Locate the cell with the specified text and output its [x, y] center coordinate. 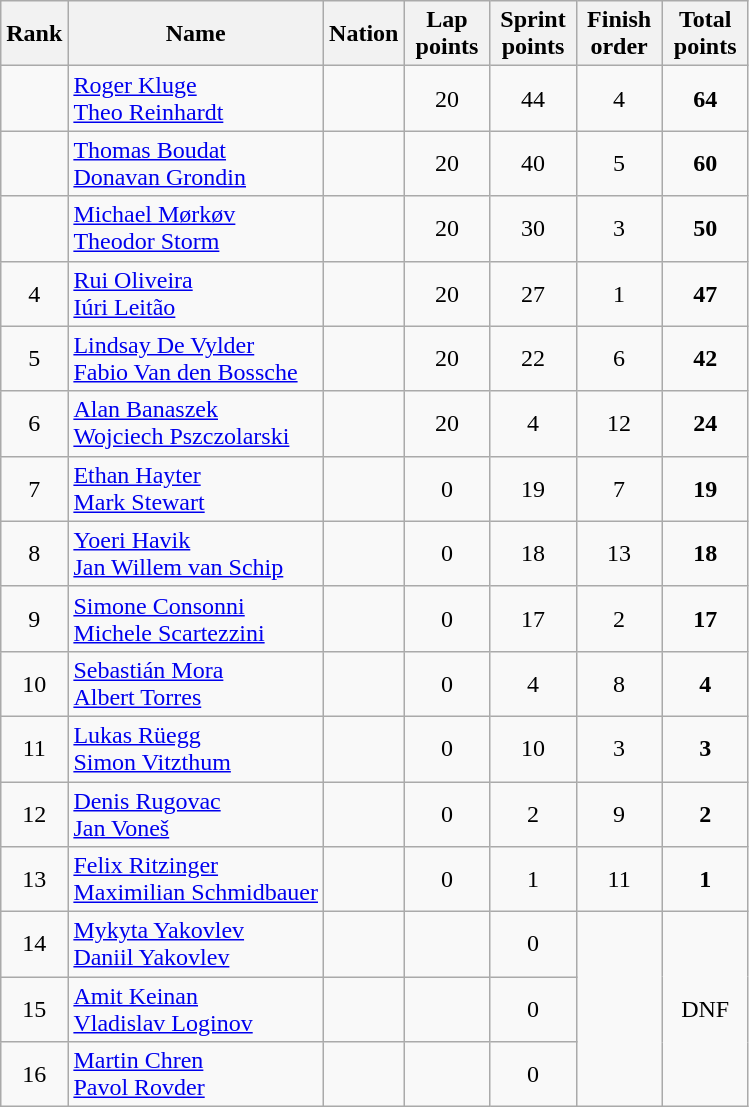
Finish order [619, 34]
42 [705, 358]
Roger KlugeTheo Reinhardt [196, 98]
Name [196, 34]
30 [533, 228]
24 [705, 424]
15 [34, 1010]
Martin ChrenPavol Rovder [196, 1074]
Nation [364, 34]
Rank [34, 34]
Ethan HayterMark Stewart [196, 488]
Total points [705, 34]
Thomas BoudatDonavan Grondin [196, 164]
Lindsay De VylderFabio Van den Bossche [196, 358]
44 [533, 98]
Lukas RüeggSimon Vitzthum [196, 748]
50 [705, 228]
Rui OliveiraIúri Leitão [196, 294]
Felix RitzingerMaximilian Schmidbauer [196, 880]
Amit KeinanVladislav Loginov [196, 1010]
Yoeri HavikJan Willem van Schip [196, 554]
47 [705, 294]
Denis RugovacJan Voneš [196, 814]
16 [34, 1074]
14 [34, 944]
Alan BanaszekWojciech Pszczolarski [196, 424]
Simone ConsonniMichele Scartezzini [196, 618]
40 [533, 164]
Sebastián MoraAlbert Torres [196, 684]
27 [533, 294]
Michael MørkøvTheodor Storm [196, 228]
DNF [705, 1010]
22 [533, 358]
Sprint points [533, 34]
Lap points [447, 34]
Mykyta YakovlevDaniil Yakovlev [196, 944]
64 [705, 98]
60 [705, 164]
